Return the (X, Y) coordinate for the center point of the cell that contains the specified text.  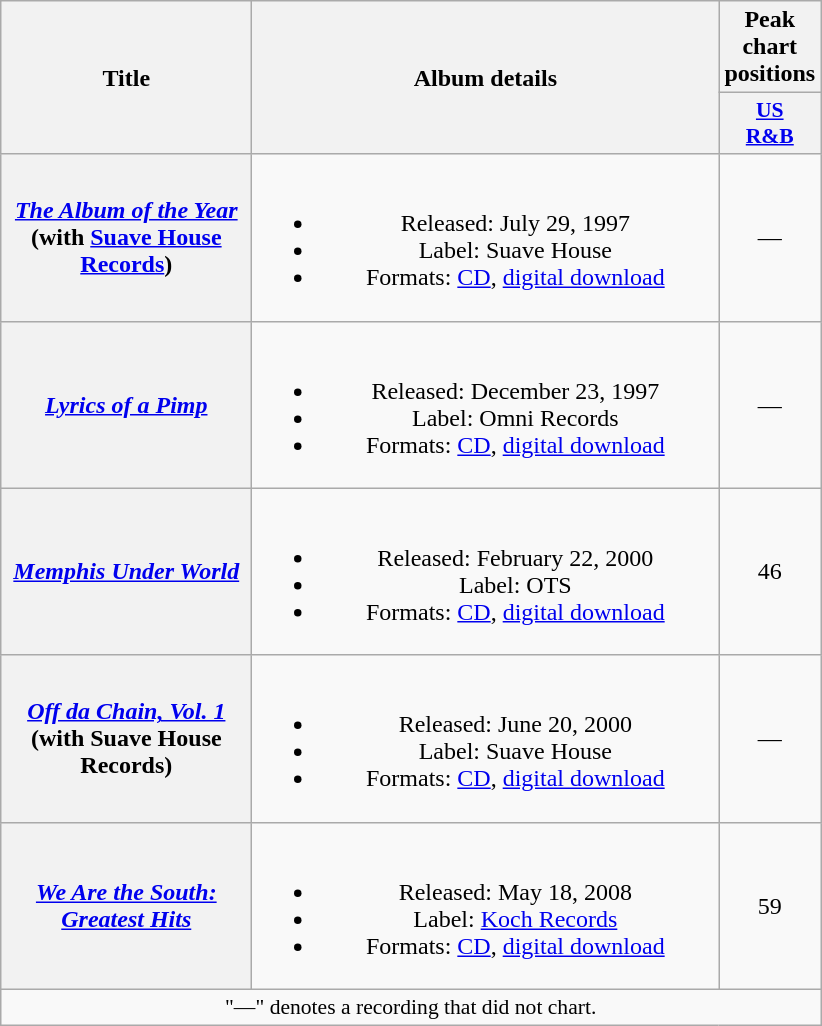
Lyrics of a Pimp (126, 404)
"—" denotes a recording that did not chart. (411, 1007)
Released: July 29, 1997Label: Suave HouseFormats: CD, digital download (486, 238)
We Are the South: Greatest Hits (126, 906)
Title (126, 78)
46 (770, 572)
Released: May 18, 2008Label: Koch RecordsFormats: CD, digital download (486, 906)
59 (770, 906)
Memphis Under World (126, 572)
Released: June 20, 2000Label: Suave HouseFormats: CD, digital download (486, 738)
USR&B (770, 124)
Peak chart positions (770, 47)
Released: February 22, 2000Label: OTSFormats: CD, digital download (486, 572)
Released: December 23, 1997Label: Omni RecordsFormats: CD, digital download (486, 404)
The Album of the Year(with Suave House Records) (126, 238)
Album details (486, 78)
Off da Chain, Vol. 1(with Suave House Records) (126, 738)
